Capture the cell that displays the provided text and extract its [X, Y] central coordinate. 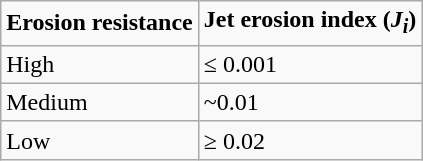
≤ 0.001 [310, 64]
Erosion resistance [100, 23]
Low [100, 140]
~0.01 [310, 102]
High [100, 64]
Jet erosion index (Ji) [310, 23]
≥ 0.02 [310, 140]
Medium [100, 102]
